Return the [X, Y] coordinate for the center point of the cell that contains the specified text.  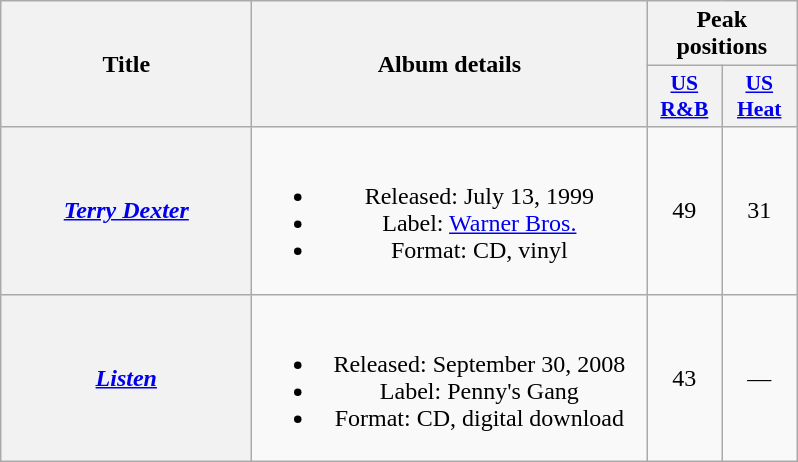
Album details [450, 64]
USR&B [684, 96]
31 [760, 210]
49 [684, 210]
43 [684, 378]
Peak positions [722, 34]
Title [126, 64]
Terry Dexter [126, 210]
USHeat [760, 96]
Released: September 30, 2008Label: Penny's GangFormat: CD, digital download [450, 378]
Released: July 13, 1999Label: Warner Bros.Format: CD, vinyl [450, 210]
Listen [126, 378]
— [760, 378]
